Output the (x, y) coordinate of the center of the cell containing the given text.  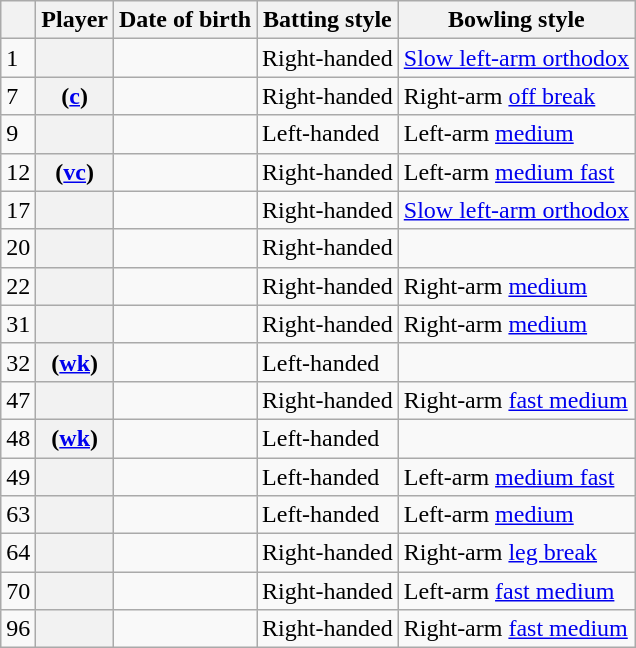
Batting style (328, 20)
70 (18, 591)
20 (18, 248)
47 (18, 400)
22 (18, 286)
Left-arm fast medium (516, 591)
32 (18, 362)
96 (18, 629)
(c) (75, 96)
64 (18, 553)
Bowling style (516, 20)
(vc) (75, 172)
Right-arm off break (516, 96)
17 (18, 210)
9 (18, 134)
31 (18, 324)
48 (18, 438)
12 (18, 172)
Player (75, 20)
Date of birth (186, 20)
7 (18, 96)
Right-arm leg break (516, 553)
49 (18, 477)
1 (18, 58)
63 (18, 515)
